Output the (X, Y) coordinate of the center of the cell containing the given text.  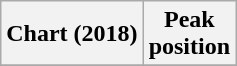
Chart (2018) (72, 34)
Peakposition (189, 34)
